Determine the (x, y) coordinate at the center of the cell enclosing the given text.  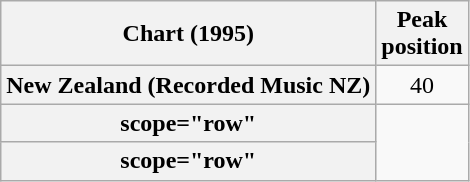
Peakposition (422, 34)
40 (422, 85)
New Zealand (Recorded Music NZ) (188, 85)
Chart (1995) (188, 34)
